Output the (x, y) coordinate of the center of the cell containing the given text.  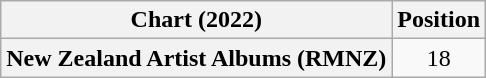
18 (439, 58)
Position (439, 20)
Chart (2022) (196, 20)
New Zealand Artist Albums (RMNZ) (196, 58)
